Scan for the cell matching the given text and deliver its (x, y) coordinate at center. 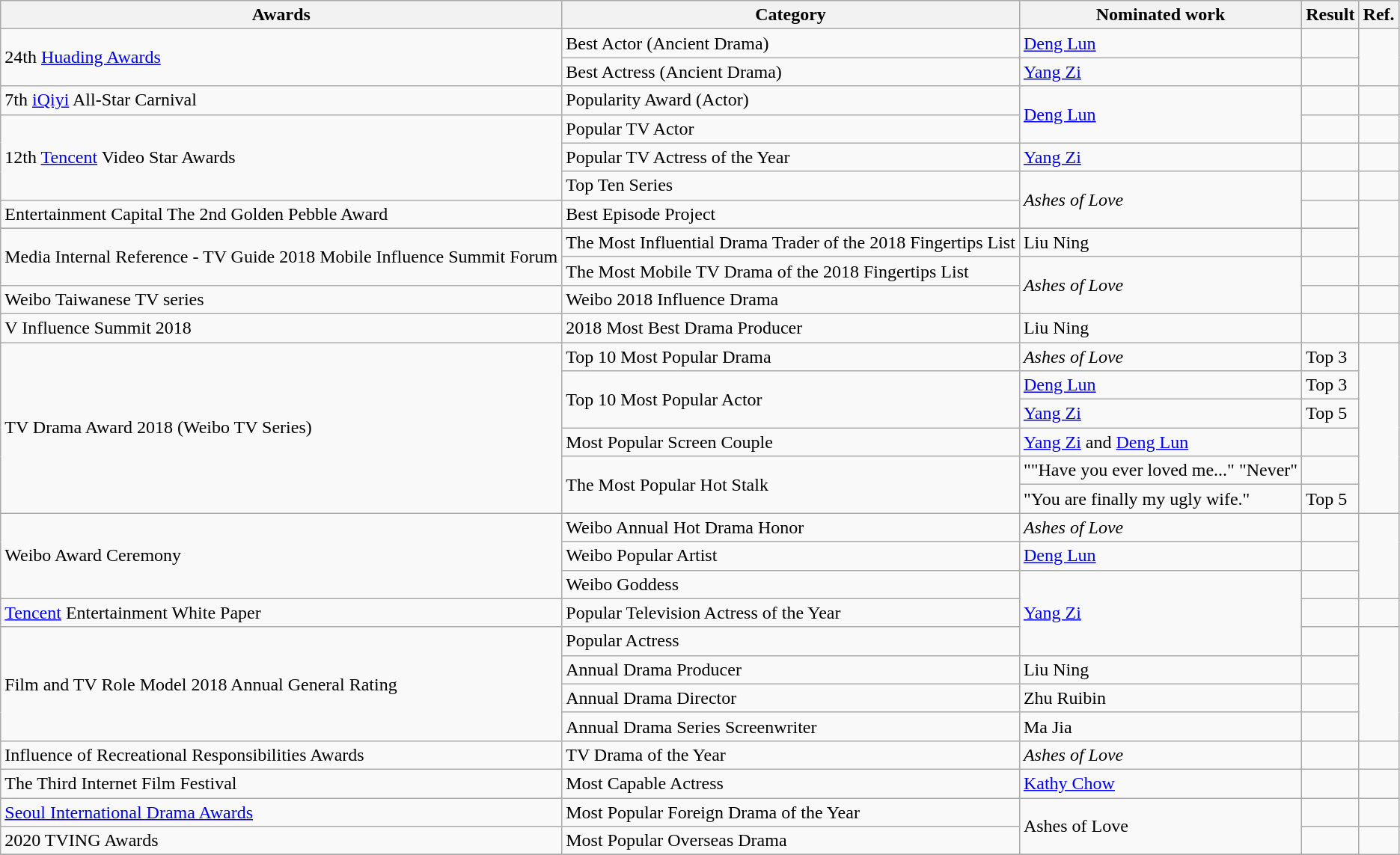
Annual Drama Producer (791, 669)
2018 Most Best Drama Producer (791, 328)
Weibo Annual Hot Drama Honor (791, 527)
Result (1330, 15)
Nominated work (1160, 15)
Most Capable Actress (791, 783)
Kathy Chow (1160, 783)
Weibo Award Ceremony (281, 556)
12th Tencent Video Star Awards (281, 157)
Top 10 Most Popular Actor (791, 399)
Annual Drama Series Screenwriter (791, 726)
Top 10 Most Popular Drama (791, 357)
Popular Actress (791, 641)
Weibo Popular Artist (791, 556)
TV Drama Award 2018 (Weibo TV Series) (281, 428)
Film and TV Role Model 2018 Annual General Rating (281, 684)
""Have you ever loved me..." "Never" (1160, 471)
The Most Mobile TV Drama of the 2018 Fingertips List (791, 271)
Annual Drama Director (791, 698)
Ref. (1378, 15)
The Most Popular Hot Stalk (791, 485)
Weibo Goddess (791, 584)
Best Actress (Ancient Drama) (791, 72)
24th Huading Awards (281, 58)
Best Actor (Ancient Drama) (791, 43)
Tencent Entertainment White Paper (281, 613)
Zhu Ruibin (1160, 698)
Most Popular Overseas Drama (791, 841)
Popular TV Actor (791, 129)
Media Internal Reference - TV Guide 2018 Mobile Influence Summit Forum (281, 257)
Top Ten Series (791, 186)
Popular Television Actress of the Year (791, 613)
Awards (281, 15)
Most Popular Foreign Drama of the Year (791, 812)
2020 TVING Awards (281, 841)
Popularity Award (Actor) (791, 100)
The Most Influential Drama Trader of the 2018 Fingertips List (791, 242)
Category (791, 15)
V Influence Summit 2018 (281, 328)
Influence of Recreational Responsibilities Awards (281, 755)
Best Episode Project (791, 214)
Entertainment Capital The 2nd Golden Pebble Award (281, 214)
Weibo 2018 Influence Drama (791, 299)
Weibo Taiwanese TV series (281, 299)
Ma Jia (1160, 726)
Popular TV Actress of the Year (791, 157)
TV Drama of the Year (791, 755)
7th iQiyi All-Star Carnival (281, 100)
Yang Zi and Deng Lun (1160, 442)
Most Popular Screen Couple (791, 442)
"You are finally my ugly wife." (1160, 499)
The Third Internet Film Festival (281, 783)
Seoul International Drama Awards (281, 812)
